Provide the (X, Y) coordinate of the cell's center where the given text is located.  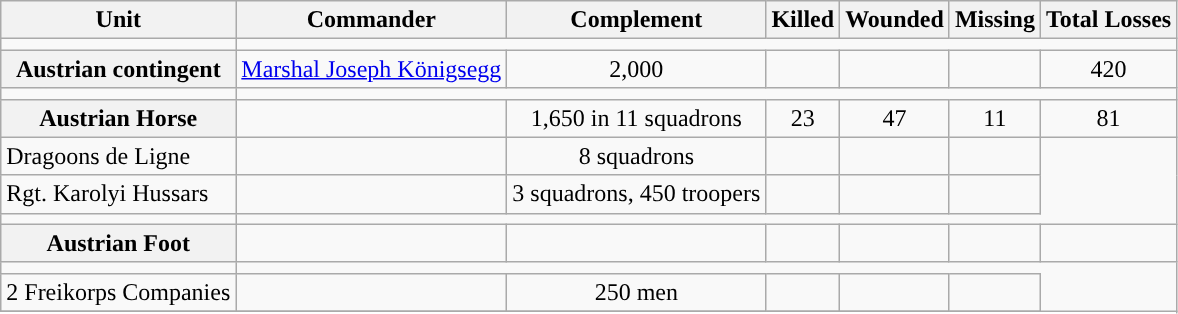
Rgt. Karolyi Hussars (118, 194)
Marshal Joseph Königsegg (372, 69)
250 men (636, 292)
8 squadrons (636, 156)
Dragoons de Ligne (118, 156)
420 (1108, 69)
Killed (803, 20)
Austrian contingent (118, 69)
Austrian Foot (118, 243)
Wounded (895, 20)
81 (1108, 118)
2,000 (636, 69)
Complement (636, 20)
3 squadrons, 450 troopers (636, 194)
2 Freikorps Companies (118, 292)
1,650 in 11 squadrons (636, 118)
Austrian Horse (118, 118)
Unit (118, 20)
Missing (994, 20)
23 (803, 118)
47 (895, 118)
11 (994, 118)
Commander (372, 20)
Total Losses (1108, 20)
